Locate the cell with the specified text and output its (X, Y) center coordinate. 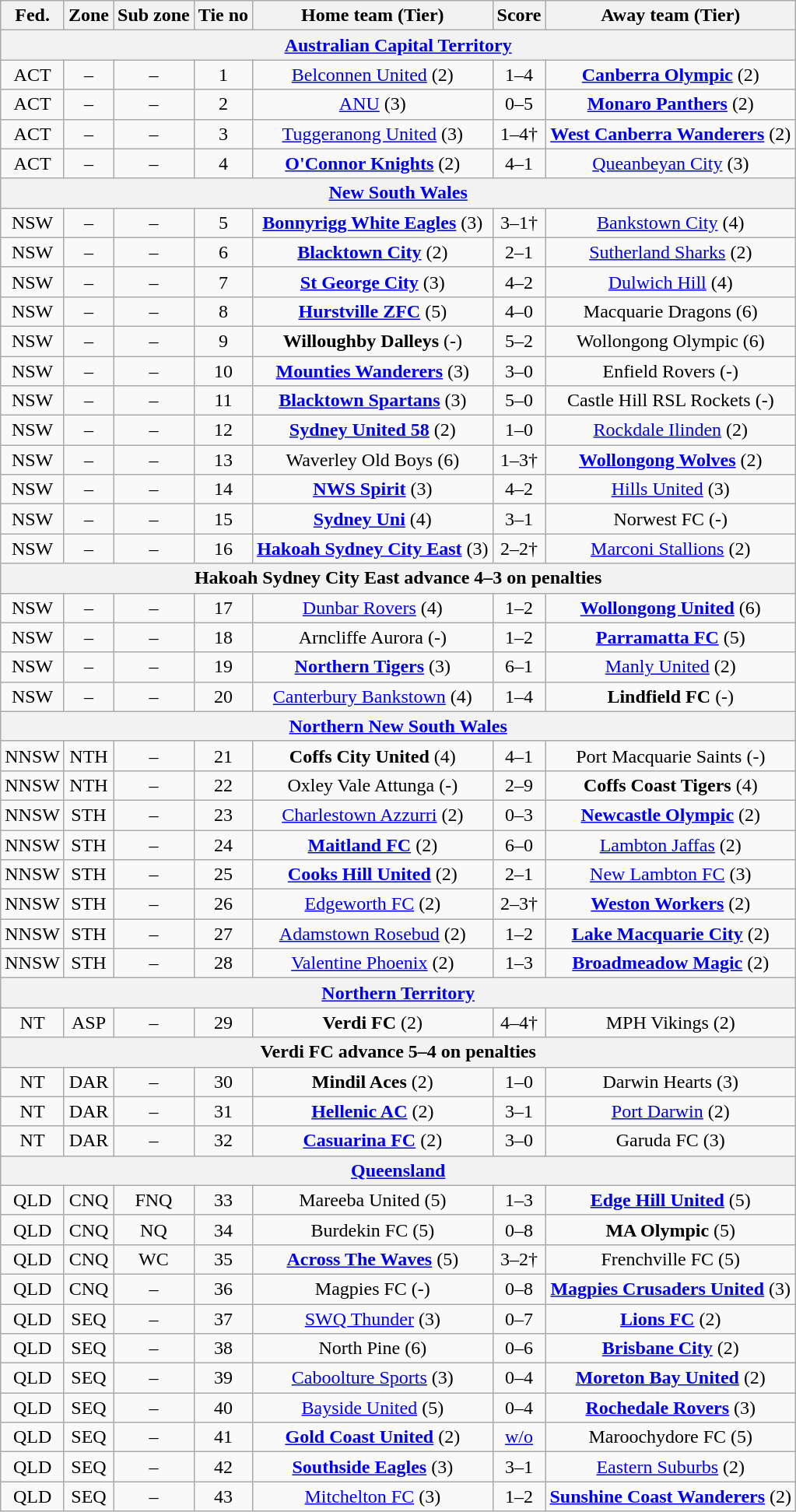
2–2† (519, 549)
Magpies FC (-) (373, 1289)
10 (223, 371)
SWQ Thunder (3) (373, 1319)
Wollongong United (6) (671, 608)
Burdekin FC (5) (373, 1230)
3–2† (519, 1259)
1–3† (519, 460)
6–0 (519, 844)
Enfield Rovers (-) (671, 371)
Rochedale Rovers (3) (671, 1408)
4–0 (519, 311)
Queensland (398, 1170)
Coffs Coast Tigers (4) (671, 785)
27 (223, 934)
5 (223, 223)
20 (223, 696)
Eastern Suburbs (2) (671, 1467)
Hurstville ZFC (5) (373, 311)
Waverley Old Boys (6) (373, 460)
16 (223, 549)
Maitland FC (2) (373, 844)
MPH Vikings (2) (671, 1023)
West Canberra Wanderers (2) (671, 134)
9 (223, 341)
Parramatta FC (5) (671, 637)
Across The Waves (5) (373, 1259)
Hills United (3) (671, 489)
Broadmeadow Magic (2) (671, 963)
Newcastle Olympic (2) (671, 815)
1–4† (519, 134)
Monaro Panthers (2) (671, 104)
Lions FC (2) (671, 1319)
Tie no (223, 16)
Northern Territory (398, 993)
O'Connor Knights (2) (373, 163)
ANU (3) (373, 104)
Tuggeranong United (3) (373, 134)
35 (223, 1259)
21 (223, 756)
Moreton Bay United (2) (671, 1378)
Edge Hill United (5) (671, 1200)
13 (223, 460)
Sutherland Sharks (2) (671, 252)
Marconi Stallions (2) (671, 549)
0–7 (519, 1319)
6–1 (519, 667)
14 (223, 489)
Port Macquarie Saints (-) (671, 756)
31 (223, 1111)
2–9 (519, 785)
St George City (3) (373, 282)
Darwin Hearts (3) (671, 1082)
Sydney Uni (4) (373, 519)
29 (223, 1023)
6 (223, 252)
Hellenic AC (2) (373, 1111)
New Lambton FC (3) (671, 875)
Southside Eagles (3) (373, 1467)
FNQ (154, 1200)
Mitchelton FC (3) (373, 1496)
Score (519, 16)
Lindfield FC (-) (671, 696)
MA Olympic (5) (671, 1230)
40 (223, 1408)
w/o (519, 1437)
Bonnyrigg White Eagles (3) (373, 223)
12 (223, 430)
Home team (Tier) (373, 16)
Caboolture Sports (3) (373, 1378)
Mindil Aces (2) (373, 1082)
Verdi FC advance 5–4 on penalties (398, 1052)
NWS Spirit (3) (373, 489)
Lambton Jaffas (2) (671, 844)
ASP (89, 1023)
Maroochydore FC (5) (671, 1437)
37 (223, 1319)
2 (223, 104)
Rockdale Ilinden (2) (671, 430)
Away team (Tier) (671, 16)
Valentine Phoenix (2) (373, 963)
Sub zone (154, 16)
Arncliffe Aurora (-) (373, 637)
WC (154, 1259)
Verdi FC (2) (373, 1023)
Sunshine Coast Wanderers (2) (671, 1496)
Willoughby Dalleys (-) (373, 341)
Mounties Wanderers (3) (373, 371)
39 (223, 1378)
0–3 (519, 815)
Blacktown Spartans (3) (373, 401)
38 (223, 1349)
17 (223, 608)
5–2 (519, 341)
Fed. (33, 16)
Norwest FC (-) (671, 519)
Edgeworth FC (2) (373, 904)
Magpies Crusaders United (3) (671, 1289)
3–1† (519, 223)
Brisbane City (2) (671, 1349)
Blacktown City (2) (373, 252)
Garuda FC (3) (671, 1141)
3 (223, 134)
Casuarina FC (2) (373, 1141)
Northern New South Wales (398, 726)
Belconnen United (2) (373, 75)
0–6 (519, 1349)
18 (223, 637)
43 (223, 1496)
New South Wales (398, 193)
8 (223, 311)
Hakoah Sydney City East (3) (373, 549)
Bankstown City (4) (671, 223)
Wollongong Wolves (2) (671, 460)
Frenchville FC (5) (671, 1259)
Charlestown Azzurri (2) (373, 815)
Macquarie Dragons (6) (671, 311)
Northern Tigers (3) (373, 667)
11 (223, 401)
19 (223, 667)
28 (223, 963)
Australian Capital Territory (398, 45)
Hakoah Sydney City East advance 4–3 on penalties (398, 578)
Sydney United 58 (2) (373, 430)
25 (223, 875)
1 (223, 75)
5–0 (519, 401)
Port Darwin (2) (671, 1111)
22 (223, 785)
Lake Macquarie City (2) (671, 934)
34 (223, 1230)
Wollongong Olympic (6) (671, 341)
Mareeba United (5) (373, 1200)
Cooks Hill United (2) (373, 875)
North Pine (6) (373, 1349)
24 (223, 844)
Manly United (2) (671, 667)
4–4† (519, 1023)
4 (223, 163)
Canberra Olympic (2) (671, 75)
36 (223, 1289)
32 (223, 1141)
42 (223, 1467)
Gold Coast United (2) (373, 1437)
Canterbury Bankstown (4) (373, 696)
Weston Workers (2) (671, 904)
Adamstown Rosebud (2) (373, 934)
33 (223, 1200)
15 (223, 519)
Oxley Vale Attunga (-) (373, 785)
0–5 (519, 104)
Zone (89, 16)
41 (223, 1437)
2–3† (519, 904)
7 (223, 282)
Castle Hill RSL Rockets (-) (671, 401)
Coffs City United (4) (373, 756)
30 (223, 1082)
Queanbeyan City (3) (671, 163)
NQ (154, 1230)
26 (223, 904)
Dunbar Rovers (4) (373, 608)
Dulwich Hill (4) (671, 282)
23 (223, 815)
Bayside United (5) (373, 1408)
